Identify which cell holds the provided text, then report its [X, Y] central coordinate. 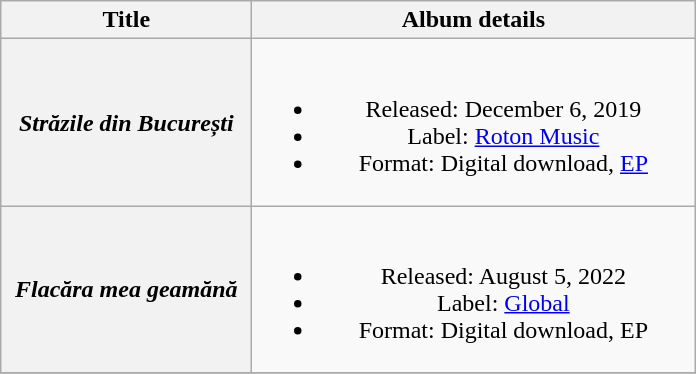
Album details [474, 20]
Străzile din București [126, 122]
Title [126, 20]
Released: December 6, 2019Label: Roton MusicFormat: Digital download, EP [474, 122]
Flacăra mea geamănă [126, 290]
Released: August 5, 2022Label: GlobalFormat: Digital download, EP [474, 290]
